Determine the (x, y) coordinate at the center of the cell enclosing the given text.  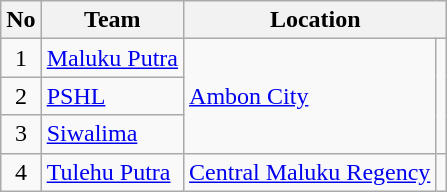
3 (21, 134)
4 (21, 172)
Ambon City (310, 96)
Team (112, 20)
1 (21, 58)
Central Maluku Regency (310, 172)
No (21, 20)
Siwalima (112, 134)
2 (21, 96)
Location (316, 20)
Maluku Putra (112, 58)
Tulehu Putra (112, 172)
PSHL (112, 96)
